Find where the given text appears and provide that cell's center as [x, y] coordinate. 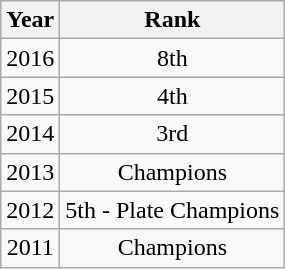
8th [172, 58]
2012 [30, 210]
2015 [30, 96]
3rd [172, 134]
2016 [30, 58]
2011 [30, 248]
Year [30, 20]
2013 [30, 172]
5th - Plate Champions [172, 210]
4th [172, 96]
2014 [30, 134]
Rank [172, 20]
